Capture the cell that displays the provided text and extract its [X, Y] central coordinate. 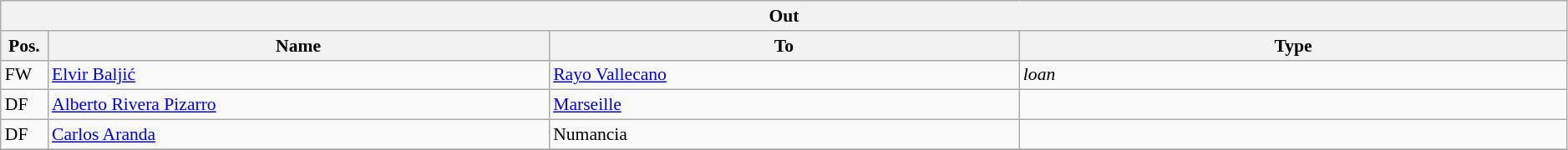
To [784, 46]
loan [1293, 75]
Alberto Rivera Pizarro [298, 105]
Type [1293, 46]
Numancia [784, 135]
Carlos Aranda [298, 135]
Name [298, 46]
FW [24, 75]
Elvir Baljić [298, 75]
Marseille [784, 105]
Pos. [24, 46]
Rayo Vallecano [784, 75]
Out [784, 16]
